Identify which cell holds the provided text, then report its (X, Y) central coordinate. 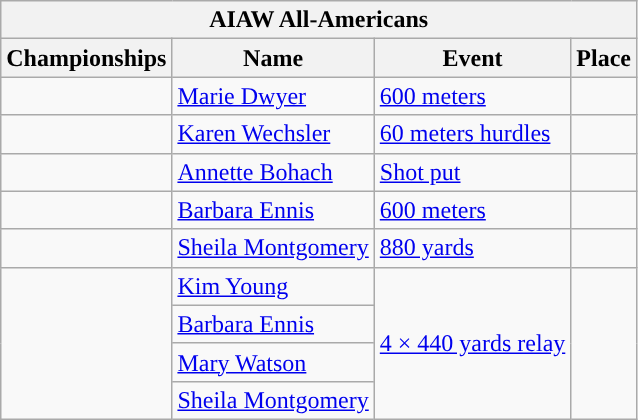
AIAW All-Americans (319, 20)
Place (604, 58)
Annette Bohach (273, 172)
4 × 440 yards relay (472, 343)
Karen Wechsler (273, 134)
Name (273, 58)
Championships (86, 58)
880 yards (472, 248)
Shot put (472, 172)
Marie Dwyer (273, 96)
Event (472, 58)
Kim Young (273, 286)
60 meters hurdles (472, 134)
Mary Watson (273, 362)
